Output the [x, y] coordinate of the center of the cell containing the given text.  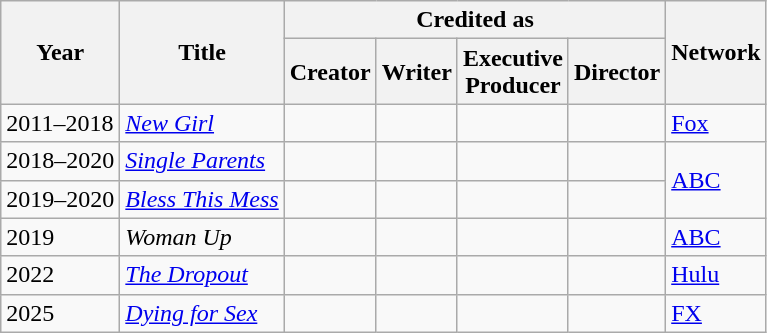
Single Parents [202, 161]
2025 [60, 313]
Director [616, 72]
Creator [330, 72]
Year [60, 52]
2011–2018 [60, 123]
Title [202, 52]
Bless This Mess [202, 199]
Fox [716, 123]
Credited as [474, 20]
2019–2020 [60, 199]
FX [716, 313]
Hulu [716, 275]
Woman Up [202, 237]
The Dropout [202, 275]
Writer [416, 72]
2019 [60, 237]
Executive Producer [512, 72]
2022 [60, 275]
Network [716, 52]
New Girl [202, 123]
2018–2020 [60, 161]
Dying for Sex [202, 313]
